Detect which cell encompasses the target text, then output its (x, y) center coordinate. 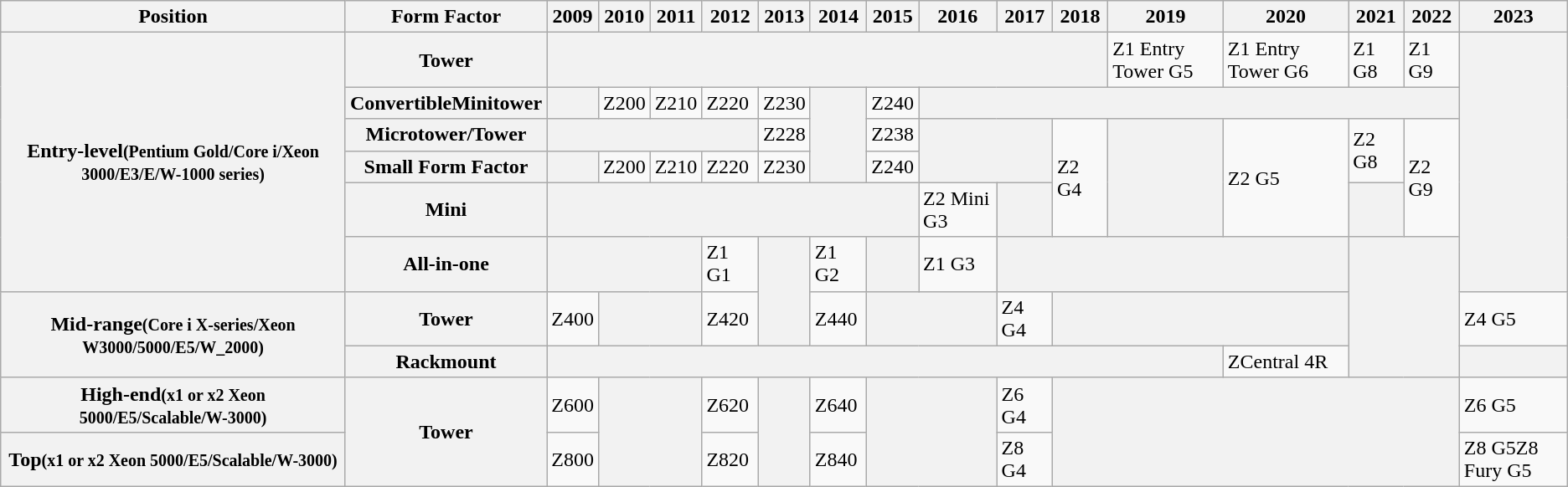
2009 (573, 17)
Top(x1 or x2 Xeon 5000/E5/Scalable/W-3000) (173, 459)
Z800 (573, 459)
Mini (446, 209)
2014 (838, 17)
Z820 (730, 459)
Z840 (838, 459)
Z4 G4 (1024, 318)
Z238 (893, 135)
Mid-range(Core i X-series/Xeon W3000/5000/E5/W_2000) (173, 335)
Z420 (730, 318)
Rackmount (446, 361)
Z620 (730, 405)
Z640 (838, 405)
2022 (1431, 17)
Form Factor (446, 17)
All-in-one (446, 264)
Z6 G5 (1513, 405)
Z600 (573, 405)
Z400 (573, 318)
Z440 (838, 318)
Z1 G8 (1376, 60)
Z2 Mini G3 (958, 209)
2013 (784, 17)
2021 (1376, 17)
2010 (624, 17)
2015 (893, 17)
Z1 G2 (838, 264)
Small Form Factor (446, 167)
Z1 Entry Tower G5 (1166, 60)
2019 (1166, 17)
Z2 G4 (1080, 177)
Z228 (784, 135)
Z4 G5 (1513, 318)
2017 (1024, 17)
2023 (1513, 17)
2011 (676, 17)
2020 (1285, 17)
2012 (730, 17)
2016 (958, 17)
Z1 Entry Tower G6 (1285, 60)
ZCentral 4R (1285, 361)
Z1 G9 (1431, 60)
Z2 G9 (1431, 177)
Entry-level(Pentium Gold/Core i/Xeon 3000/E3/E/W-1000 series) (173, 162)
Position (173, 17)
High-end(x1 or x2 Xeon 5000/E5/Scalable/W-3000) (173, 405)
Z2 G5 (1285, 177)
Z2 G8 (1376, 151)
Z8 G4 (1024, 459)
ConvertibleMinitower (446, 103)
Z6 G4 (1024, 405)
Microtower/Tower (446, 135)
Z8 G5Z8 Fury G5 (1513, 459)
Z1 G3 (958, 264)
2018 (1080, 17)
Z1 G1 (730, 264)
